Search for the cell housing the specified text and yield its [x, y] center coordinate. 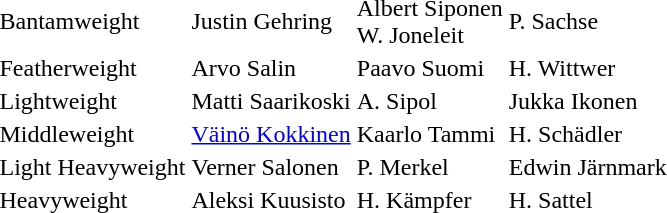
Väinö Kokkinen [271, 134]
Kaarlo Tammi [430, 134]
Matti Saarikoski [271, 101]
Arvo Salin [271, 68]
A. Sipol [430, 101]
Verner Salonen [271, 167]
Paavo Suomi [430, 68]
P. Merkel [430, 167]
